Extract the (X, Y) coordinate from the center of the cell holding the provided text.  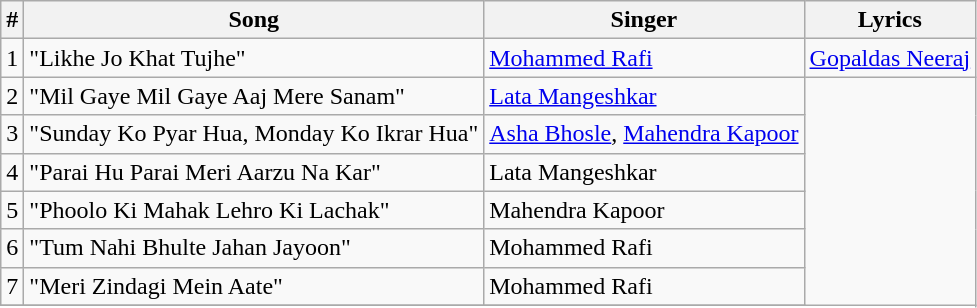
2 (12, 96)
"Likhe Jo Khat Tujhe" (254, 58)
1 (12, 58)
Asha Bhosle, Mahendra Kapoor (644, 134)
3 (12, 134)
6 (12, 248)
Mahendra Kapoor (644, 210)
Singer (644, 20)
"Phoolo Ki Mahak Lehro Ki Lachak" (254, 210)
"Mil Gaye Mil Gaye Aaj Mere Sanam" (254, 96)
"Tum Nahi Bhulte Jahan Jayoon" (254, 248)
Lyrics (890, 20)
"Sunday Ko Pyar Hua, Monday Ko Ikrar Hua" (254, 134)
Gopaldas Neeraj (890, 58)
5 (12, 210)
# (12, 20)
"Parai Hu Parai Meri Aarzu Na Kar" (254, 172)
"Meri Zindagi Mein Aate" (254, 286)
Song (254, 20)
7 (12, 286)
4 (12, 172)
